Detect which cell encompasses the target text, then output its (X, Y) center coordinate. 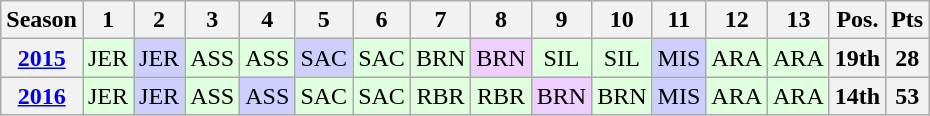
4 (268, 20)
7 (440, 20)
2015 (42, 58)
14th (857, 96)
2 (160, 20)
53 (908, 96)
6 (382, 20)
9 (561, 20)
5 (324, 20)
1 (108, 20)
12 (737, 20)
8 (501, 20)
28 (908, 58)
11 (679, 20)
Pts (908, 20)
19th (857, 58)
2016 (42, 96)
3 (212, 20)
Season (42, 20)
10 (622, 20)
13 (799, 20)
Pos. (857, 20)
